Search for the cell housing the specified text and yield its [x, y] center coordinate. 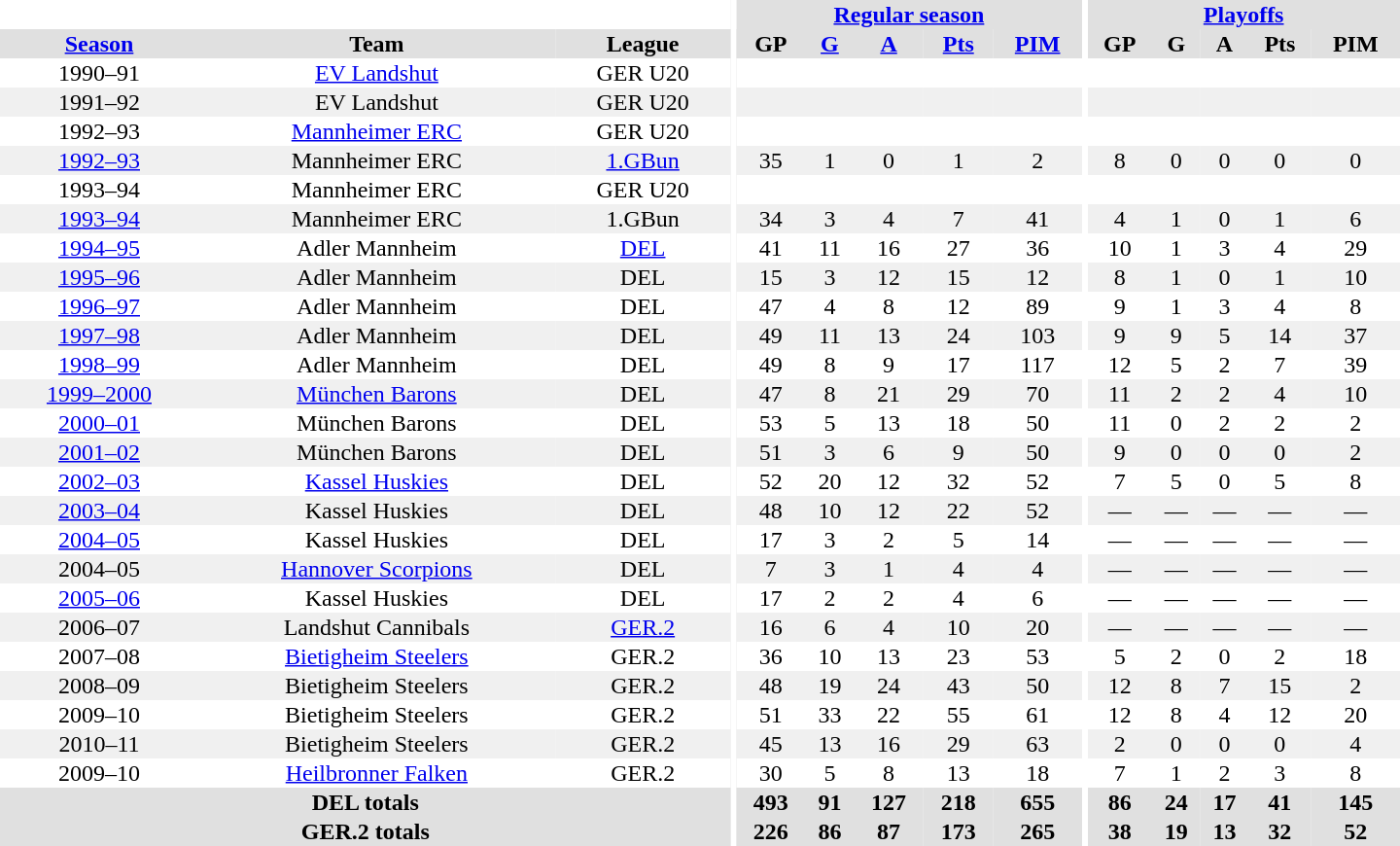
1998–99 [99, 365]
37 [1355, 335]
Season [99, 44]
2001–02 [99, 452]
2000–01 [99, 423]
117 [1038, 365]
1994–95 [99, 248]
103 [1038, 335]
61 [1038, 715]
87 [889, 831]
218 [959, 802]
265 [1038, 831]
45 [771, 744]
63 [1038, 744]
55 [959, 715]
1997–98 [99, 335]
30 [771, 773]
89 [1038, 306]
1995–96 [99, 277]
1996–97 [99, 306]
91 [830, 802]
Heilbronner Falken [377, 773]
33 [830, 715]
2003–04 [99, 511]
League [644, 44]
493 [771, 802]
21 [889, 394]
2006–07 [99, 627]
127 [889, 802]
43 [959, 686]
70 [1038, 394]
2007–08 [99, 656]
145 [1355, 802]
2010–11 [99, 744]
27 [959, 248]
35 [771, 160]
23 [959, 656]
38 [1120, 831]
Playoffs [1243, 15]
Team [377, 44]
2005–06 [99, 598]
2008–09 [99, 686]
226 [771, 831]
655 [1038, 802]
1990–91 [99, 73]
173 [959, 831]
34 [771, 219]
Landshut Cannibals [377, 627]
Hannover Scorpions [377, 569]
GER.2 totals [366, 831]
DEL totals [366, 802]
1991–92 [99, 102]
1999–2000 [99, 394]
2002–03 [99, 481]
39 [1355, 365]
Regular season [909, 15]
